Output the (X, Y) coordinate of the center of the cell containing the given text.  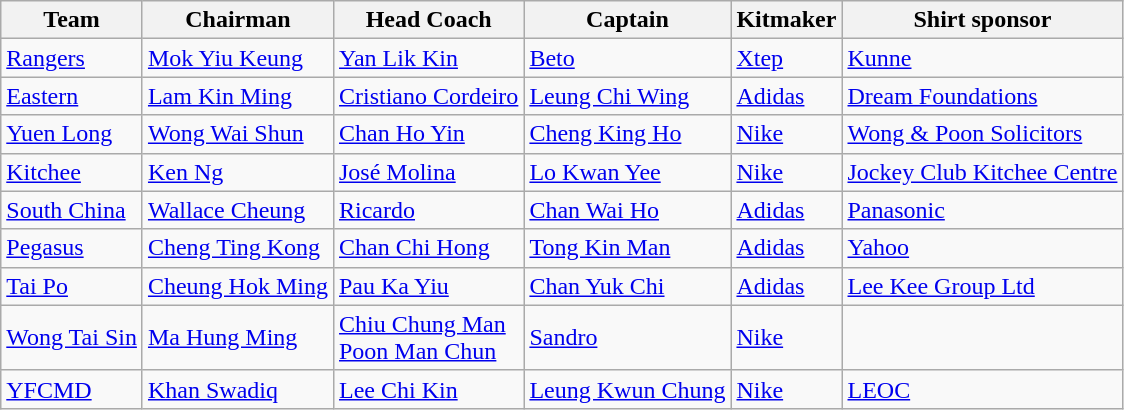
Lam Kin Ming (238, 96)
Leung Kwun Chung (628, 389)
Cristiano Cordeiro (428, 96)
Ken Ng (238, 172)
Yan Lik Kin (428, 58)
Panasonic (982, 210)
South China (72, 210)
Pegasus (72, 248)
Kitmaker (786, 20)
YFCMD (72, 389)
Wallace Cheung (238, 210)
Lee Kee Group Ltd (982, 286)
José Molina (428, 172)
Xtep (786, 58)
Shirt sponsor (982, 20)
Chan Chi Hong (428, 248)
Lee Chi Kin (428, 389)
Khan Swadiq (238, 389)
Captain (628, 20)
Tong Kin Man (628, 248)
Tai Po (72, 286)
Cheung Hok Ming (238, 286)
Team (72, 20)
Ma Hung Ming (238, 338)
Wong Wai Shun (238, 134)
Ricardo (428, 210)
Jockey Club Kitchee Centre (982, 172)
Lo Kwan Yee (628, 172)
Cheng Ting Kong (238, 248)
Chan Ho Yin (428, 134)
Wong & Poon Solicitors (982, 134)
Wong Tai Sin (72, 338)
Leung Chi Wing (628, 96)
Mok Yiu Keung (238, 58)
Yuen Long (72, 134)
Chan Wai Ho (628, 210)
Head Coach (428, 20)
Eastern (72, 96)
Kunne (982, 58)
Chiu Chung Man Poon Man Chun (428, 338)
Beto (628, 58)
Chan Yuk Chi (628, 286)
Dream Foundations (982, 96)
Sandro (628, 338)
Chairman (238, 20)
Kitchee (72, 172)
Yahoo (982, 248)
Cheng King Ho (628, 134)
Pau Ka Yiu (428, 286)
LEOC (982, 389)
Rangers (72, 58)
